Scan for the cell matching the given text and deliver its (X, Y) coordinate at center. 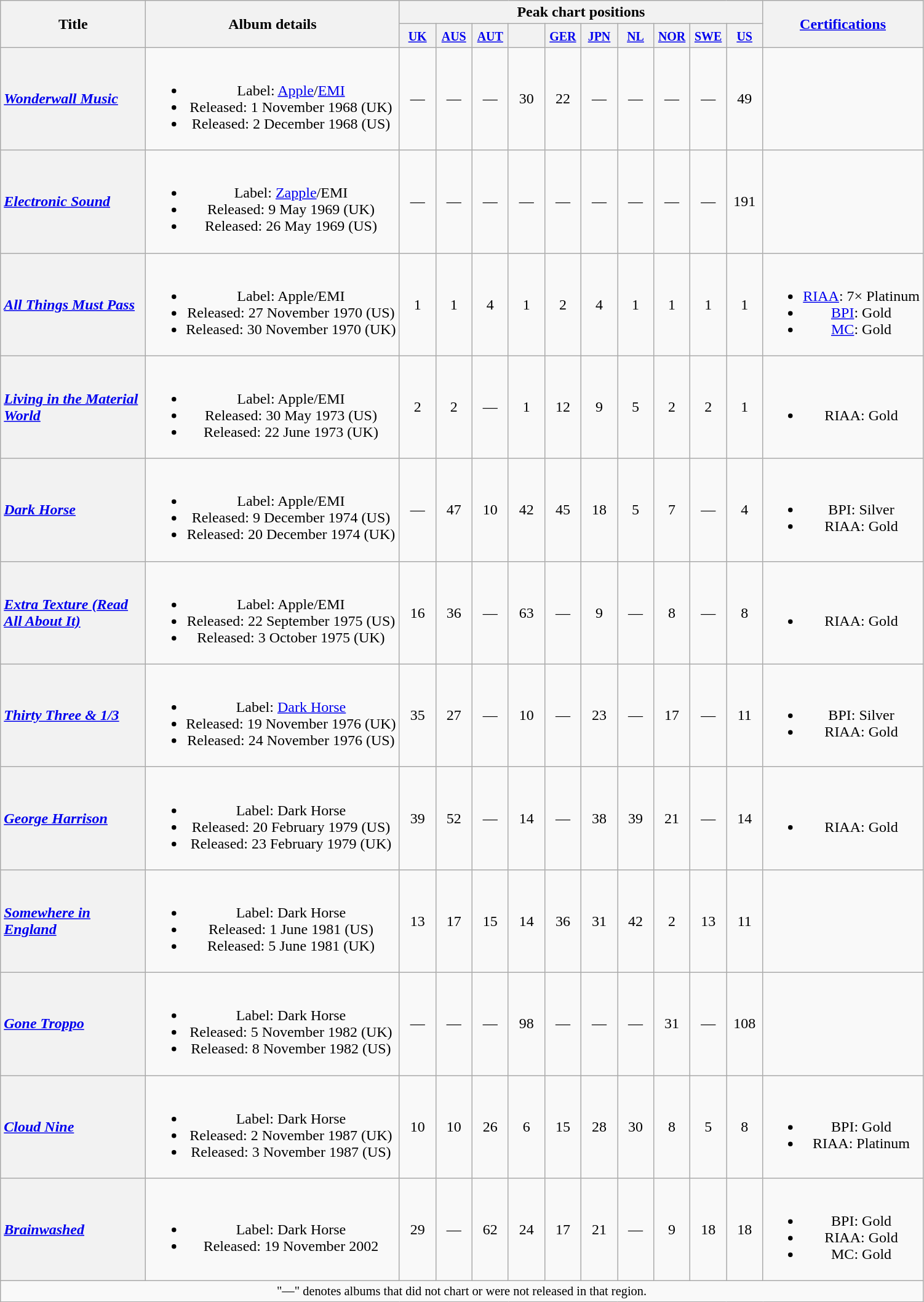
Peak chart positions (581, 12)
38 (599, 818)
NOR (672, 36)
Brainwashed (73, 1229)
Label: Dark HorseReleased: 19 November 2002 (273, 1229)
Cloud Nine (73, 1127)
US (744, 36)
45 (562, 509)
23 (599, 715)
52 (454, 818)
108 (744, 1024)
Label: Zapple/EMIReleased: 9 May 1969 (UK)Released: 26 May 1969 (US) (273, 202)
27 (454, 715)
All Things Must Pass (73, 304)
98 (527, 1024)
63 (527, 613)
BPI: GoldRIAA: Platinum (843, 1127)
Gone Troppo (73, 1024)
Label: Apple/EMIReleased: 1 November 1968 (UK)Released: 2 December 1968 (US) (273, 98)
"—" denotes albums that did not chart or were not released in that region. (462, 1292)
Label: Dark HorseReleased: 1 June 1981 (US)Released: 5 June 1981 (UK) (273, 921)
49 (744, 98)
12 (562, 407)
Certifications (843, 24)
NL (636, 36)
Extra Texture (Read All About It) (73, 613)
16 (417, 613)
Label: Dark HorseReleased: 5 November 1982 (UK)Released: 8 November 1982 (US) (273, 1024)
George Harrison (73, 818)
JPN (599, 36)
Label: Apple/EMIReleased: 9 December 1974 (US)Released: 20 December 1974 (UK) (273, 509)
47 (454, 509)
191 (744, 202)
Living in the Material World (73, 407)
Title (73, 24)
Thirty Three & 1/3 (73, 715)
Album details (273, 24)
Dark Horse (73, 509)
AUT (490, 36)
Somewhere in England (73, 921)
35 (417, 715)
Electronic Sound (73, 202)
24 (527, 1229)
Wonderwall Music (73, 98)
22 (562, 98)
62 (490, 1229)
Label: Dark HorseReleased: 2 November 1987 (UK)Released: 3 November 1987 (US) (273, 1127)
BPI: GoldRIAA: GoldMC: Gold (843, 1229)
29 (417, 1229)
Label: Dark HorseReleased: 19 November 1976 (UK)Released: 24 November 1976 (US) (273, 715)
6 (527, 1127)
AUS (454, 36)
Label: Apple/EMIReleased: 22 September 1975 (US)Released: 3 October 1975 (UK) (273, 613)
UK (417, 36)
Label: Apple/EMIReleased: 27 November 1970 (US)Released: 30 November 1970 (UK) (273, 304)
SWE (709, 36)
Label: Apple/EMIReleased: 30 May 1973 (US)Released: 22 June 1973 (UK) (273, 407)
28 (599, 1127)
GER (562, 36)
26 (490, 1127)
Label: Dark HorseReleased: 20 February 1979 (US)Released: 23 February 1979 (UK) (273, 818)
7 (672, 509)
RIAA: 7× PlatinumBPI: GoldMC: Gold (843, 304)
